For the text-containing cell, return its midpoint in [x, y] coordinate format. 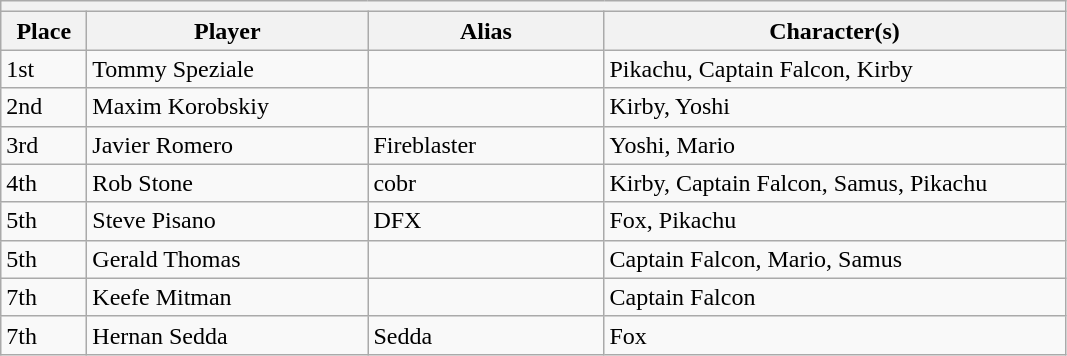
Captain Falcon [834, 297]
Yoshi, Mario [834, 145]
1st [44, 69]
Keefe Mitman [228, 297]
Kirby, Yoshi [834, 107]
Player [228, 31]
Fireblaster [486, 145]
Hernan Sedda [228, 335]
Gerald Thomas [228, 259]
DFX [486, 221]
Pikachu, Captain Falcon, Kirby [834, 69]
Maxim Korobskiy [228, 107]
Fox, Pikachu [834, 221]
4th [44, 183]
Tommy Speziale [228, 69]
Rob Stone [228, 183]
2nd [44, 107]
Kirby, Captain Falcon, Samus, Pikachu [834, 183]
Steve Pisano [228, 221]
cobr [486, 183]
Sedda [486, 335]
Captain Falcon, Mario, Samus [834, 259]
Fox [834, 335]
Place [44, 31]
Javier Romero [228, 145]
Character(s) [834, 31]
3rd [44, 145]
Alias [486, 31]
